Determine the [x, y] coordinate at the center of the cell enclosing the given text.  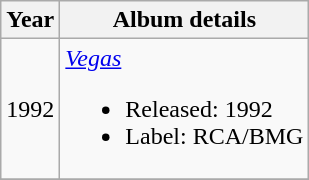
1992 [30, 109]
VegasReleased: 1992Label: RCA/BMG [184, 109]
Album details [184, 20]
Year [30, 20]
